Return the (x, y) coordinate for the center point of the cell that contains the specified text.  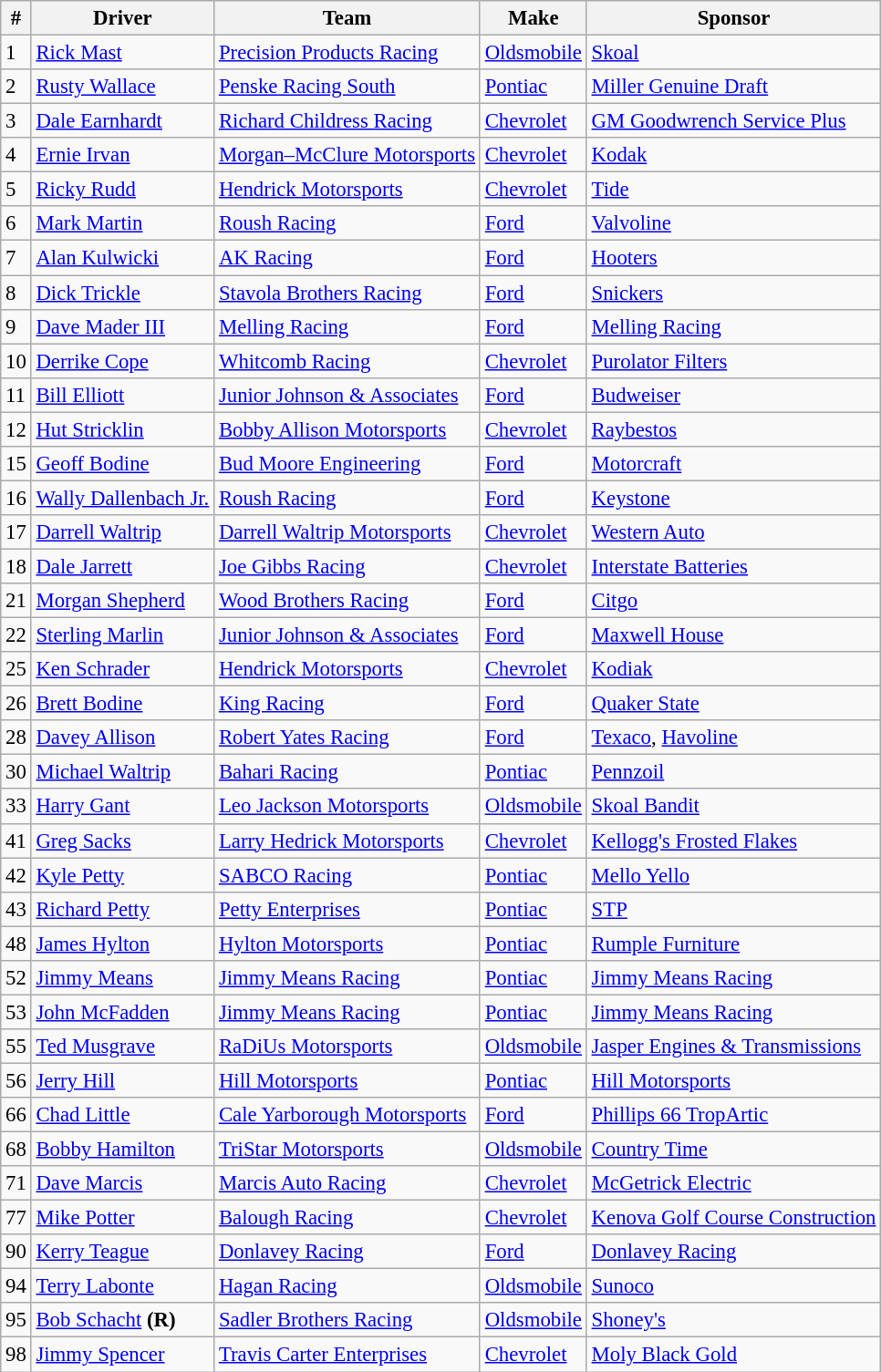
Hagan Racing (347, 1286)
Kenova Golf Course Construction (733, 1218)
1 (16, 53)
Sadler Brothers Racing (347, 1321)
Phillips 66 TropArtic (733, 1115)
Valvoline (733, 223)
53 (16, 1012)
TriStar Motorsports (347, 1150)
McGetrick Electric (733, 1183)
71 (16, 1183)
43 (16, 909)
Team (347, 18)
98 (16, 1355)
Kyle Petty (122, 875)
Jerry Hill (122, 1080)
Geoff Bodine (122, 464)
Darrell Waltrip Motorsports (347, 532)
SABCO Racing (347, 875)
Dick Trickle (122, 293)
41 (16, 841)
Harry Gant (122, 807)
22 (16, 635)
Wood Brothers Racing (347, 601)
8 (16, 293)
Bob Schacht (R) (122, 1321)
Larry Hedrick Motorsports (347, 841)
Tide (733, 190)
Leo Jackson Motorsports (347, 807)
42 (16, 875)
18 (16, 566)
Balough Racing (347, 1218)
Mark Martin (122, 223)
Bill Elliott (122, 395)
6 (16, 223)
Maxwell House (733, 635)
Pennzoil (733, 772)
Richard Childress Racing (347, 121)
James Hylton (122, 944)
Driver (122, 18)
Mike Potter (122, 1218)
Darrell Waltrip (122, 532)
Sponsor (733, 18)
30 (16, 772)
5 (16, 190)
Derrike Cope (122, 361)
Greg Sacks (122, 841)
Alan Kulwicki (122, 258)
Quaker State (733, 704)
Jimmy Means (122, 978)
9 (16, 326)
Interstate Batteries (733, 566)
Dale Jarrett (122, 566)
Keystone (733, 498)
Moly Black Gold (733, 1355)
Dave Mader III (122, 326)
Marcis Auto Racing (347, 1183)
GM Goodwrench Service Plus (733, 121)
Hut Stricklin (122, 429)
90 (16, 1252)
28 (16, 738)
Kerry Teague (122, 1252)
Rusty Wallace (122, 87)
Rick Mast (122, 53)
33 (16, 807)
Morgan Shepherd (122, 601)
Budweiser (733, 395)
68 (16, 1150)
Texaco, Havoline (733, 738)
10 (16, 361)
Petty Enterprises (347, 909)
25 (16, 669)
66 (16, 1115)
Snickers (733, 293)
Stavola Brothers Racing (347, 293)
Skoal (733, 53)
John McFadden (122, 1012)
King Racing (347, 704)
Purolator Filters (733, 361)
55 (16, 1047)
Davey Allison (122, 738)
Ricky Rudd (122, 190)
Kodak (733, 155)
Kodiak (733, 669)
STP (733, 909)
94 (16, 1286)
16 (16, 498)
Richard Petty (122, 909)
4 (16, 155)
# (16, 18)
Brett Bodine (122, 704)
Morgan–McClure Motorsports (347, 155)
Michael Waltrip (122, 772)
Cale Yarborough Motorsports (347, 1115)
Ernie Irvan (122, 155)
AK Racing (347, 258)
Sterling Marlin (122, 635)
Wally Dallenbach Jr. (122, 498)
Whitcomb Racing (347, 361)
RaDiUs Motorsports (347, 1047)
Shoney's (733, 1321)
Skoal Bandit (733, 807)
95 (16, 1321)
77 (16, 1218)
2 (16, 87)
Sunoco (733, 1286)
Country Time (733, 1150)
26 (16, 704)
Ted Musgrave (122, 1047)
Bahari Racing (347, 772)
Travis Carter Enterprises (347, 1355)
Joe Gibbs Racing (347, 566)
Terry Labonte (122, 1286)
11 (16, 395)
7 (16, 258)
21 (16, 601)
56 (16, 1080)
Miller Genuine Draft (733, 87)
Dale Earnhardt (122, 121)
Motorcraft (733, 464)
48 (16, 944)
Mello Yello (733, 875)
Bobby Allison Motorsports (347, 429)
Raybestos (733, 429)
Citgo (733, 601)
52 (16, 978)
Dave Marcis (122, 1183)
Make (533, 18)
Hylton Motorsports (347, 944)
Western Auto (733, 532)
Jimmy Spencer (122, 1355)
Precision Products Racing (347, 53)
Ken Schrader (122, 669)
Chad Little (122, 1115)
12 (16, 429)
15 (16, 464)
Kellogg's Frosted Flakes (733, 841)
Bud Moore Engineering (347, 464)
3 (16, 121)
Hooters (733, 258)
Penske Racing South (347, 87)
Rumple Furniture (733, 944)
17 (16, 532)
Bobby Hamilton (122, 1150)
Jasper Engines & Transmissions (733, 1047)
Robert Yates Racing (347, 738)
